Return (X, Y) of the center of cell containing provided text 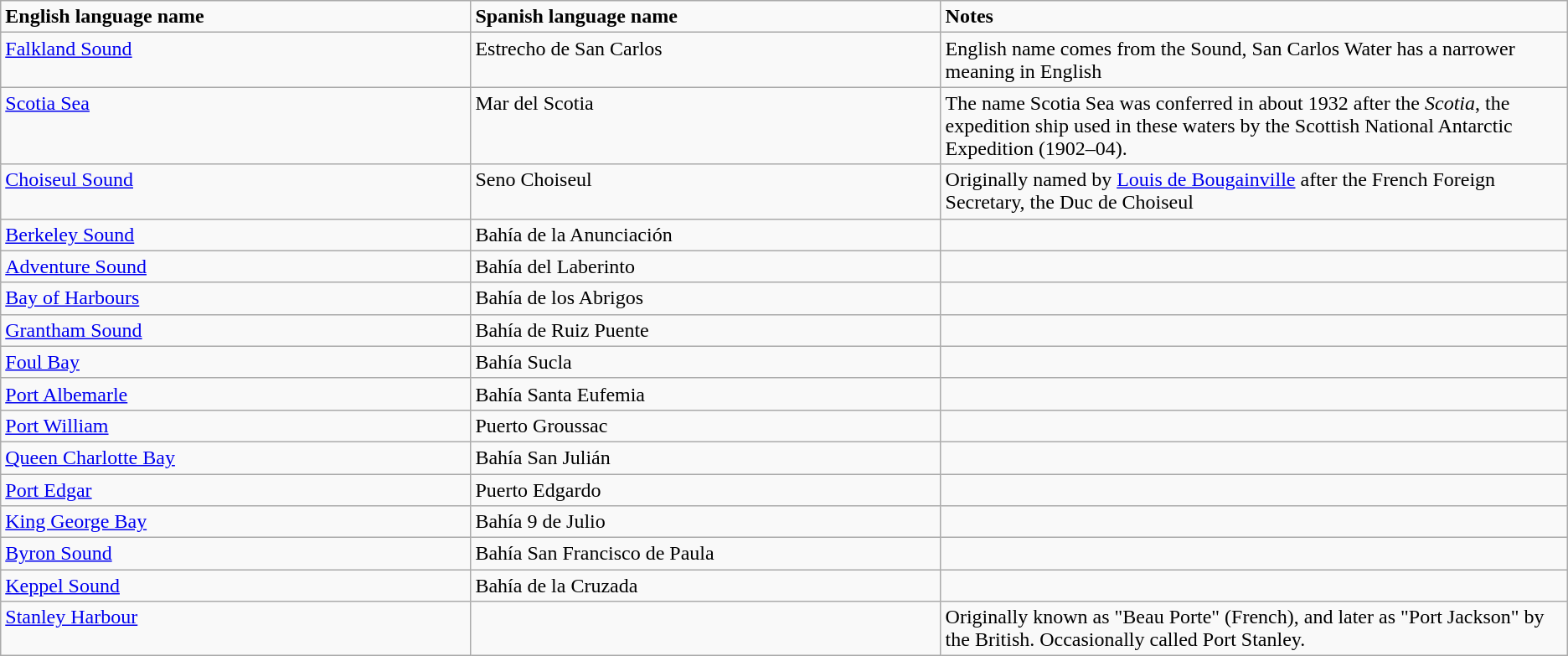
Falkland Sound (236, 60)
Grantham Sound (236, 330)
Port Albemarle (236, 394)
Bahía de Ruiz Puente (705, 330)
Originally named by Louis de Bougainville after the French Foreign Secretary, the Duc de Choiseul (1254, 191)
English language name (236, 17)
Seno Choiseul (705, 191)
Scotia Sea (236, 126)
Bahía San Julián (705, 457)
Notes (1254, 17)
Byron Sound (236, 554)
Keppel Sound (236, 586)
Bahía San Francisco de Paula (705, 554)
Originally known as "Beau Porte" (French), and later as "Port Jackson" by the British. Occasionally called Port Stanley. (1254, 628)
Port Edgar (236, 490)
Bay of Harbours (236, 298)
Puerto Edgardo (705, 490)
Mar del Scotia (705, 126)
Choiseul Sound (236, 191)
Port William (236, 426)
Bahía de la Anunciación (705, 235)
Bahía Santa Eufemia (705, 394)
Adventure Sound (236, 266)
Stanley Harbour (236, 628)
Bahía de los Abrigos (705, 298)
Queen Charlotte Bay (236, 457)
Bahía 9 de Julio (705, 522)
Spanish language name (705, 17)
Bahía de la Cruzada (705, 586)
Estrecho de San Carlos (705, 60)
Berkeley Sound (236, 235)
Foul Bay (236, 362)
Bahía del Laberinto (705, 266)
Puerto Groussac (705, 426)
Bahía Sucla (705, 362)
King George Bay (236, 522)
English name comes from the Sound, San Carlos Water has a narrower meaning in English (1254, 60)
